From the cell containing the given text, extract its center point as (X, Y) coordinate. 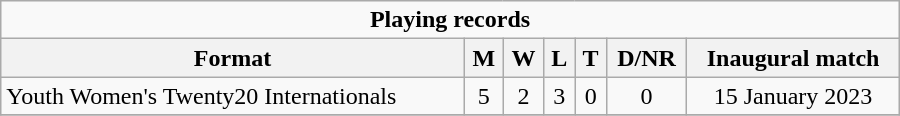
L (560, 58)
M (484, 58)
3 (560, 96)
5 (484, 96)
Youth Women's Twenty20 Internationals (233, 96)
T (590, 58)
D/NR (646, 58)
2 (523, 96)
15 January 2023 (793, 96)
W (523, 58)
Playing records (450, 20)
Inaugural match (793, 58)
Format (233, 58)
